Detect which cell encompasses the target text, then output its (X, Y) center coordinate. 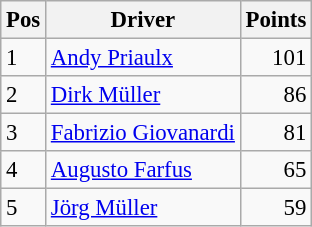
1 (24, 58)
86 (276, 95)
2 (24, 95)
Jörg Müller (144, 208)
59 (276, 208)
Driver (144, 20)
81 (276, 133)
3 (24, 133)
Dirk Müller (144, 95)
5 (24, 208)
4 (24, 170)
Augusto Farfus (144, 170)
Fabrizio Giovanardi (144, 133)
Pos (24, 20)
Points (276, 20)
Andy Priaulx (144, 58)
101 (276, 58)
65 (276, 170)
